Identify which cell holds the provided text, then report its (x, y) central coordinate. 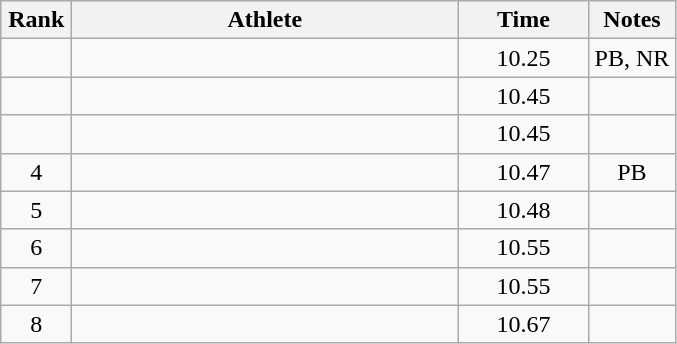
10.47 (524, 172)
10.67 (524, 324)
PB (632, 172)
4 (36, 172)
8 (36, 324)
6 (36, 248)
Time (524, 20)
10.48 (524, 210)
PB, NR (632, 58)
Athlete (265, 20)
5 (36, 210)
10.25 (524, 58)
Rank (36, 20)
Notes (632, 20)
7 (36, 286)
